Return the [x, y] coordinate for the center point of the cell that contains the specified text.  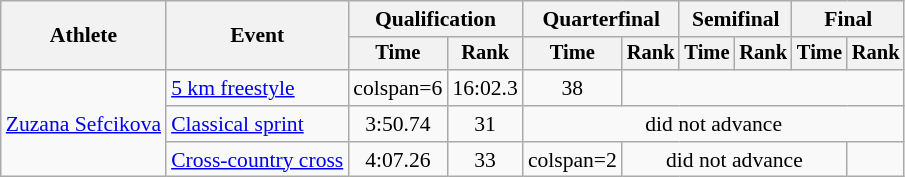
Final [848, 19]
Qualification [436, 19]
16:02.3 [484, 88]
Quarterfinal [602, 19]
Semifinal [735, 19]
38 [572, 88]
Zuzana Sefcikova [84, 124]
did not advance [714, 124]
Athlete [84, 36]
31 [484, 124]
colspan=6 [398, 88]
Classical sprint [257, 124]
5 km freestyle [257, 88]
3:50.74 [398, 124]
Event [257, 36]
